Scan for the cell matching the given text and deliver its [x, y] coordinate at center. 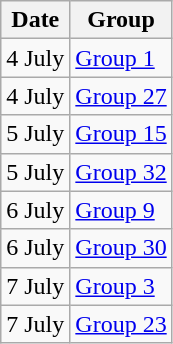
Group 9 [121, 210]
Group 30 [121, 248]
Group 23 [121, 324]
Group 15 [121, 134]
Group 27 [121, 96]
Group 3 [121, 286]
Group [121, 20]
Date [36, 20]
Group 1 [121, 58]
Group 32 [121, 172]
